From the cell containing the given text, extract its center point as (x, y) coordinate. 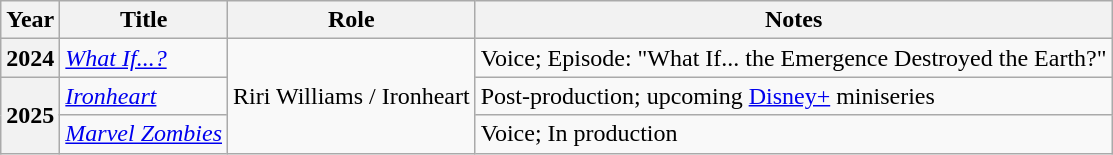
Voice; Episode: "What If... the Emergence Destroyed the Earth?" (794, 58)
Marvel Zombies (144, 134)
2024 (30, 58)
Riri Williams / Ironheart (352, 96)
2025 (30, 115)
What If...? (144, 58)
Ironheart (144, 96)
Year (30, 20)
Post-production; upcoming Disney+ miniseries (794, 96)
Role (352, 20)
Notes (794, 20)
Voice; In production (794, 134)
Title (144, 20)
